Find where the given text appears and provide that cell's center as [x, y] coordinate. 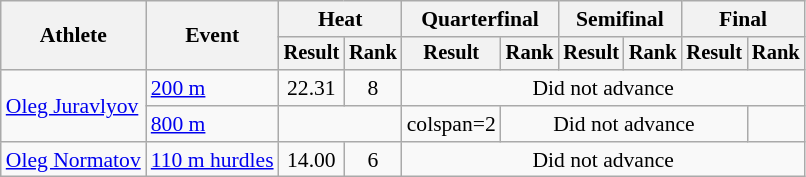
Athlete [74, 36]
Oleg Juravlyov [74, 106]
200 m [212, 88]
800 m [212, 124]
colspan=2 [452, 124]
Quarterfinal [480, 19]
Semifinal [620, 19]
22.31 [312, 88]
Heat [340, 19]
Final [742, 19]
Event [212, 36]
8 [373, 88]
